For the text-containing cell, return its midpoint in [X, Y] coordinate format. 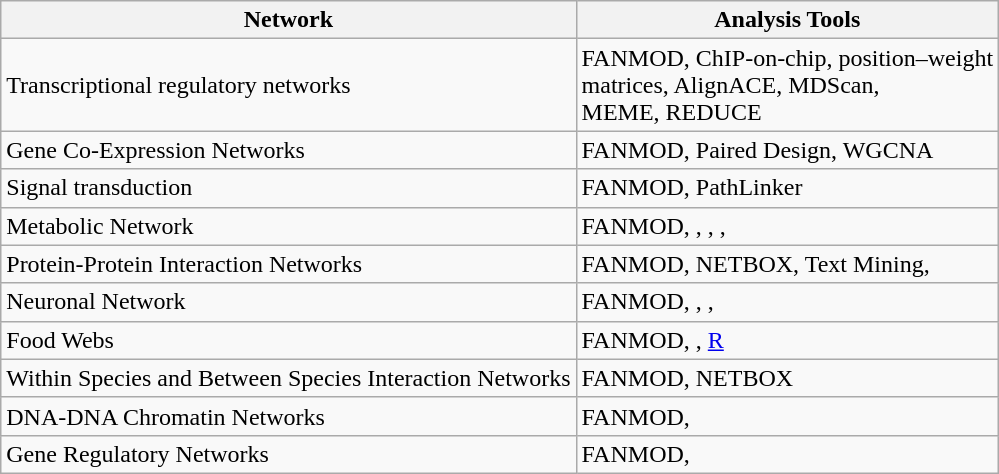
FANMOD, ChIP-on-chip, position–weightmatrices, AlignACE, MDScan,MEME, REDUCE [788, 85]
FANMOD, NETBOX, Text Mining, [788, 264]
Protein-Protein Interaction Networks [288, 264]
FANMOD, PathLinker [788, 188]
Gene Co-Expression Networks [288, 150]
Analysis Tools [788, 20]
FANMOD, , , [788, 302]
FANMOD, , , , [788, 226]
Neuronal Network [288, 302]
FANMOD, NETBOX [788, 378]
DNA-DNA Chromatin Networks [288, 416]
Gene Regulatory Networks [288, 454]
Food Webs [288, 340]
Metabolic Network [288, 226]
Within Species and Between Species Interaction Networks [288, 378]
Network [288, 20]
FANMOD, , R [788, 340]
FANMOD, Paired Design, WGCNA [788, 150]
Transcriptional regulatory networks [288, 85]
Signal transduction [288, 188]
